Extract the (X, Y) coordinate from the center of the cell holding the provided text.  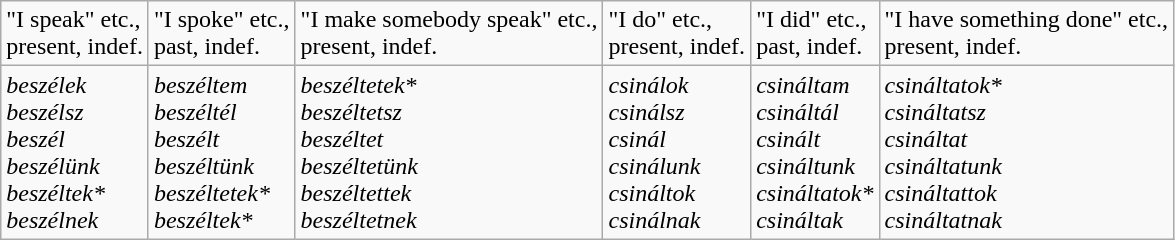
beszéltetek*beszéltetszbeszéltetbeszéltetünkbeszéltettekbeszéltetnek (449, 152)
csinálokcsinálszcsinálcsinálunkcsináltokcsinálnak (677, 152)
"I make somebody speak" etc.,present, indef. (449, 34)
beszélekbeszélszbeszélbeszélünkbeszéltek*beszélnek (75, 152)
"I do" etc.,present, indef. (677, 34)
csináltamcsináltálcsináltcsináltunkcsináltatok*csináltak (815, 152)
"I speak" etc.,present, indef. (75, 34)
"I did" etc.,past, indef. (815, 34)
beszéltembeszéltélbeszéltbeszéltünkbeszéltetek*beszéltek* (222, 152)
csináltatok*csináltatszcsináltatcsináltatunkcsináltattokcsináltatnak (1026, 152)
"I have something done" etc.,present, indef. (1026, 34)
"I spoke" etc.,past, indef. (222, 34)
